Determine the [X, Y] coordinate at the center of the cell enclosing the given text.  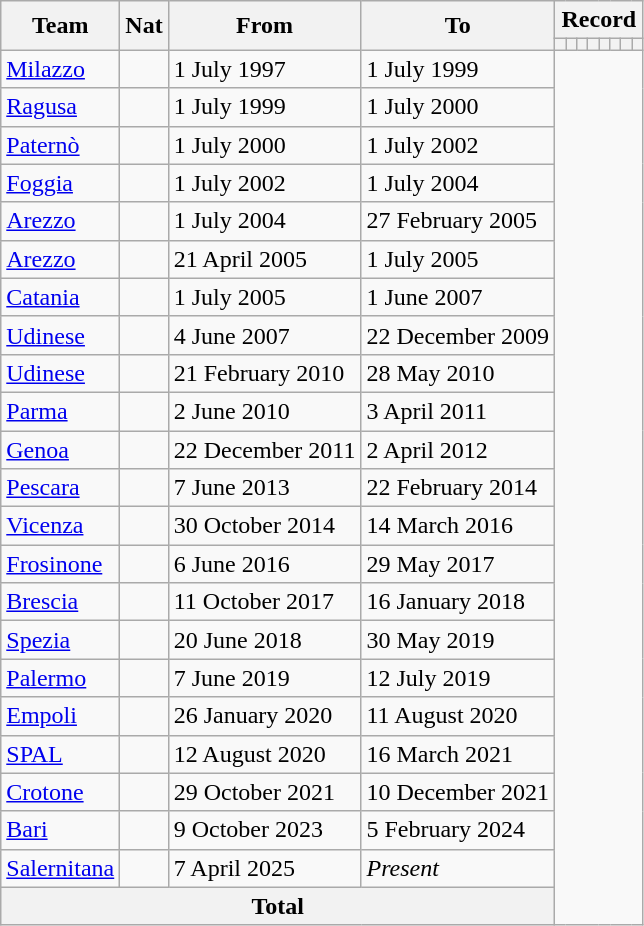
Catania [60, 297]
11 August 2020 [458, 716]
27 February 2005 [458, 221]
21 February 2010 [264, 373]
Present [458, 868]
7 June 2013 [264, 488]
7 April 2025 [264, 868]
28 May 2010 [458, 373]
30 October 2014 [264, 526]
Team [60, 26]
Record [599, 20]
7 June 2019 [264, 678]
Brescia [60, 602]
22 February 2014 [458, 488]
1 June 2007 [458, 297]
21 April 2005 [264, 259]
Nat [144, 26]
Ragusa [60, 107]
26 January 2020 [264, 716]
16 March 2021 [458, 754]
5 February 2024 [458, 830]
22 December 2009 [458, 335]
Salernitana [60, 868]
Genoa [60, 449]
Palermo [60, 678]
29 October 2021 [264, 792]
12 August 2020 [264, 754]
11 October 2017 [264, 602]
6 June 2016 [264, 564]
Paternò [60, 145]
3 April 2011 [458, 411]
Vicenza [60, 526]
SPAL [60, 754]
Pescara [60, 488]
From [264, 26]
Milazzo [60, 69]
22 December 2011 [264, 449]
Total [278, 906]
Foggia [60, 183]
Parma [60, 411]
16 January 2018 [458, 602]
Bari [60, 830]
Crotone [60, 792]
2 June 2010 [264, 411]
2 April 2012 [458, 449]
1 July 1997 [264, 69]
20 June 2018 [264, 640]
Empoli [60, 716]
10 December 2021 [458, 792]
Spezia [60, 640]
To [458, 26]
30 May 2019 [458, 640]
9 October 2023 [264, 830]
12 July 2019 [458, 678]
Frosinone [60, 564]
29 May 2017 [458, 564]
14 March 2016 [458, 526]
4 June 2007 [264, 335]
